Provide the (X, Y) coordinate of the cell's center where the given text is located.  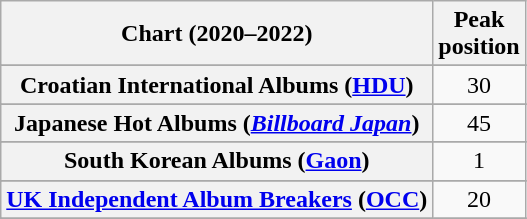
1 (479, 161)
South Korean Albums (Gaon) (217, 161)
Croatian International Albums (HDU) (217, 85)
Chart (2020–2022) (217, 34)
Japanese Hot Albums (Billboard Japan) (217, 123)
Peakposition (479, 34)
UK Independent Album Breakers (OCC) (217, 199)
30 (479, 85)
20 (479, 199)
45 (479, 123)
